Scan for the cell matching the given text and deliver its [x, y] coordinate at center. 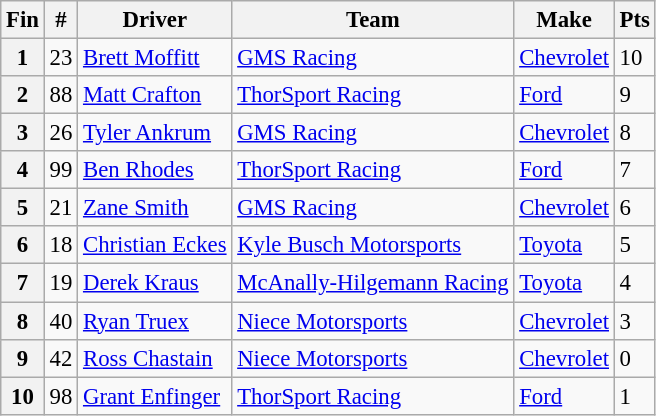
19 [60, 283]
Tyler Ankrum [155, 133]
McAnally-Hilgemann Racing [373, 283]
42 [60, 358]
# [60, 20]
23 [60, 58]
Ryan Truex [155, 321]
21 [60, 208]
Ben Rhodes [155, 170]
40 [60, 321]
Make [564, 20]
Brett Moffitt [155, 58]
Driver [155, 20]
0 [634, 358]
Matt Crafton [155, 95]
Grant Enfinger [155, 396]
26 [60, 133]
Kyle Busch Motorsports [373, 245]
88 [60, 95]
18 [60, 245]
Ross Chastain [155, 358]
99 [60, 170]
Derek Kraus [155, 283]
Team [373, 20]
Christian Eckes [155, 245]
Pts [634, 20]
Fin [23, 20]
Zane Smith [155, 208]
98 [60, 396]
2 [23, 95]
